Find where the given text appears and provide that cell's center as (X, Y) coordinate. 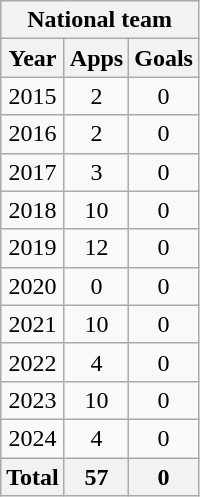
National team (100, 20)
2017 (33, 172)
57 (96, 477)
2020 (33, 286)
Apps (96, 58)
2023 (33, 400)
2016 (33, 134)
2022 (33, 362)
2015 (33, 96)
Year (33, 58)
2024 (33, 438)
Total (33, 477)
12 (96, 248)
2021 (33, 324)
2018 (33, 210)
2019 (33, 248)
Goals (164, 58)
3 (96, 172)
